Capture the cell that displays the provided text and extract its (x, y) central coordinate. 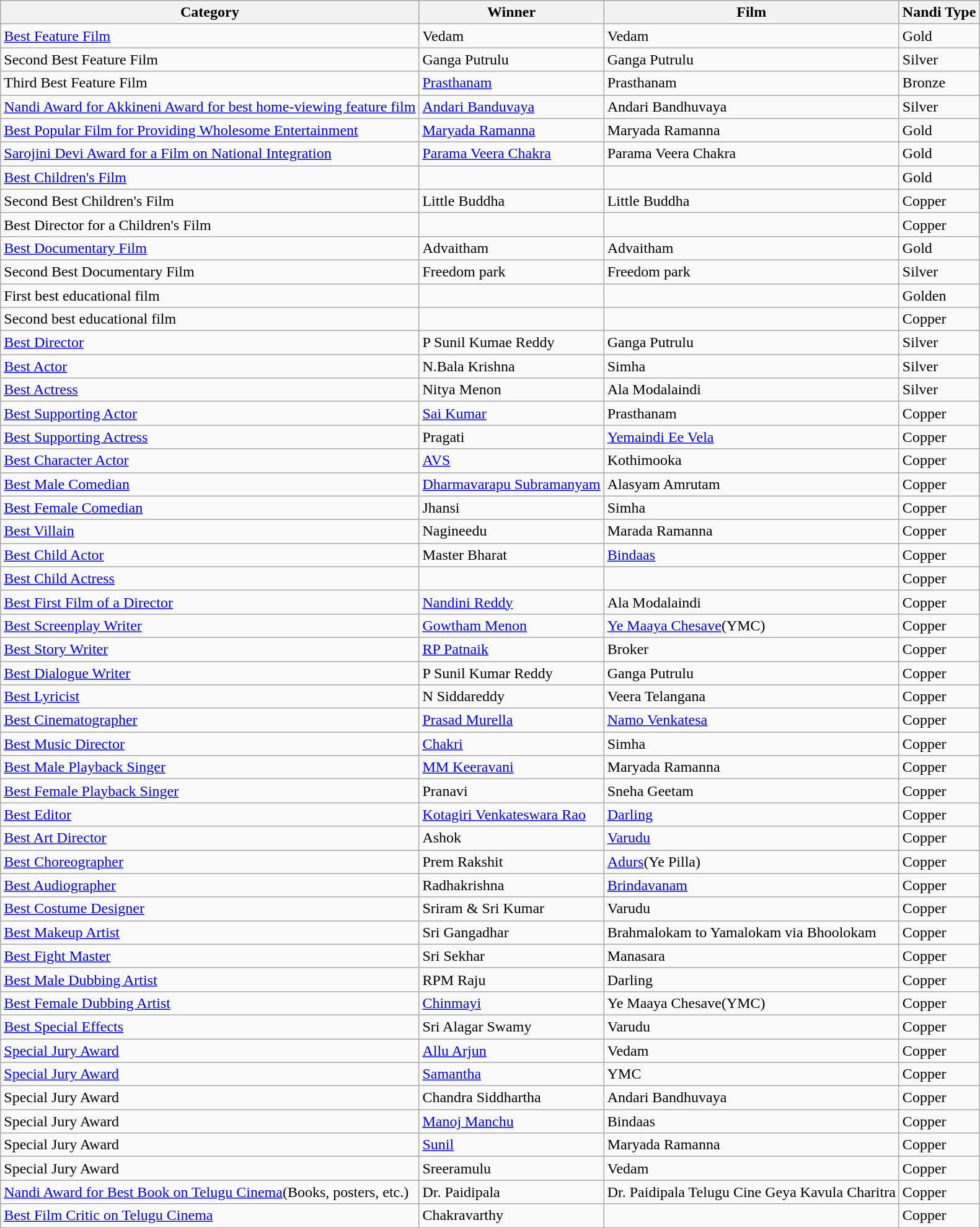
Sunil (511, 1145)
Best Actress (210, 390)
Sriram & Sri Kumar (511, 909)
Alasyam Amrutam (751, 484)
Best Fight Master (210, 956)
Yemaindi Ee Vela (751, 437)
Best Child Actress (210, 578)
Best Female Playback Singer (210, 791)
Best Male Playback Singer (210, 767)
Adurs(Ye Pilla) (751, 862)
Master Bharat (511, 555)
Dharmavarapu Subramanyam (511, 484)
Best Male Dubbing Artist (210, 979)
Kotagiri Venkateswara Rao (511, 815)
N.Bala Krishna (511, 366)
Best Actor (210, 366)
Best Art Director (210, 838)
Third Best Feature Film (210, 83)
Kothimooka (751, 461)
Best Documentary Film (210, 248)
First best educational film (210, 296)
Pragati (511, 437)
Best Costume Designer (210, 909)
AVS (511, 461)
Nandi Award for Akkineni Award for best home-viewing feature film (210, 107)
Broker (751, 649)
Andari Banduvaya (511, 107)
Best Supporting Actress (210, 437)
Ashok (511, 838)
Chinmayi (511, 1003)
Allu Arjun (511, 1051)
Best Director for a Children's Film (210, 224)
Sreeramulu (511, 1168)
Chakravarthy (511, 1216)
Best Supporting Actor (210, 413)
Best Story Writer (210, 649)
YMC (751, 1074)
Best First Film of a Director (210, 602)
Best Popular Film for Providing Wholesome Entertainment (210, 130)
Best Director (210, 343)
Chandra Siddhartha (511, 1098)
Second Best Documentary Film (210, 272)
Best Female Dubbing Artist (210, 1003)
Sarojini Devi Award for a Film on National Integration (210, 154)
Prem Rakshit (511, 862)
Brindavanam (751, 885)
Manoj Manchu (511, 1121)
Nandi Type (939, 12)
Namo Venkatesa (751, 720)
MM Keeravani (511, 767)
Prasad Murella (511, 720)
Best Music Director (210, 744)
Dr. Paidipala (511, 1192)
Radhakrishna (511, 885)
Pranavi (511, 791)
Best Editor (210, 815)
Manasara (751, 956)
Second best educational film (210, 319)
RPM Raju (511, 979)
Second Best Children's Film (210, 201)
Sneha Geetam (751, 791)
Best Male Comedian (210, 484)
Sri Sekhar (511, 956)
Dr. Paidipala Telugu Cine Geya Kavula Charitra (751, 1192)
Category (210, 12)
Bronze (939, 83)
Best Dialogue Writer (210, 673)
Nitya Menon (511, 390)
Jhansi (511, 508)
Best Children's Film (210, 177)
Second Best Feature Film (210, 60)
Best Cinematographer (210, 720)
Best Character Actor (210, 461)
P Sunil Kumae Reddy (511, 343)
Nandini Reddy (511, 602)
Best Special Effects (210, 1027)
Best Film Critic on Telugu Cinema (210, 1216)
Best Female Comedian (210, 508)
Sri Alagar Swamy (511, 1027)
Gowtham Menon (511, 625)
Best Child Actor (210, 555)
Golden (939, 296)
Best Villain (210, 531)
Best Lyricist (210, 697)
Best Choreographer (210, 862)
Best Feature Film (210, 36)
Chakri (511, 744)
Nagineedu (511, 531)
Samantha (511, 1074)
N Siddareddy (511, 697)
Best Screenplay Writer (210, 625)
Sri Gangadhar (511, 932)
Sai Kumar (511, 413)
Nandi Award for Best Book on Telugu Cinema(Books, posters, etc.) (210, 1192)
Best Makeup Artist (210, 932)
Best Audiographer (210, 885)
Marada Ramanna (751, 531)
P Sunil Kumar Reddy (511, 673)
Brahmalokam to Yamalokam via Bhoolokam (751, 932)
Veera Telangana (751, 697)
Winner (511, 12)
RP Patnaik (511, 649)
Film (751, 12)
